From the cell containing the given text, extract its center point as (x, y) coordinate. 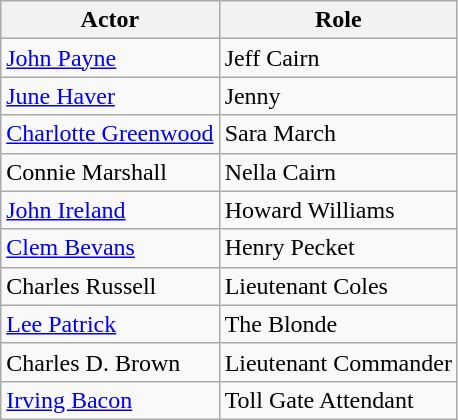
Role (338, 20)
Howard Williams (338, 210)
Jenny (338, 96)
Connie Marshall (110, 172)
Charles D. Brown (110, 362)
Lieutenant Coles (338, 286)
The Blonde (338, 324)
Charles Russell (110, 286)
Lieutenant Commander (338, 362)
Lee Patrick (110, 324)
Actor (110, 20)
Sara March (338, 134)
John Payne (110, 58)
Toll Gate Attendant (338, 400)
Clem Bevans (110, 248)
Henry Pecket (338, 248)
Nella Cairn (338, 172)
Jeff Cairn (338, 58)
Irving Bacon (110, 400)
Charlotte Greenwood (110, 134)
June Haver (110, 96)
John Ireland (110, 210)
